Determine the [X, Y] coordinate at the center of the cell enclosing the given text.  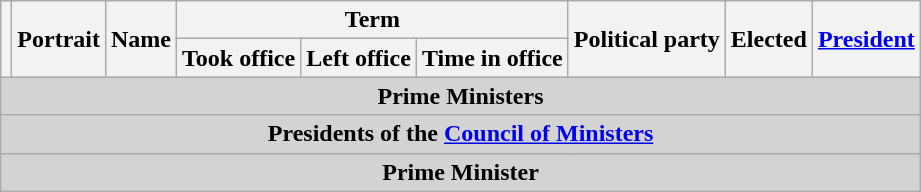
Name [140, 39]
Presidents of the Council of Ministers [461, 134]
Time in office [492, 58]
Left office [359, 58]
Prime Ministers [461, 96]
President [866, 39]
Took office [239, 58]
Term [373, 20]
Prime Minister [461, 172]
Political party [646, 39]
Elected [768, 39]
Portrait [59, 39]
